Scan for the cell matching the given text and deliver its [x, y] coordinate at center. 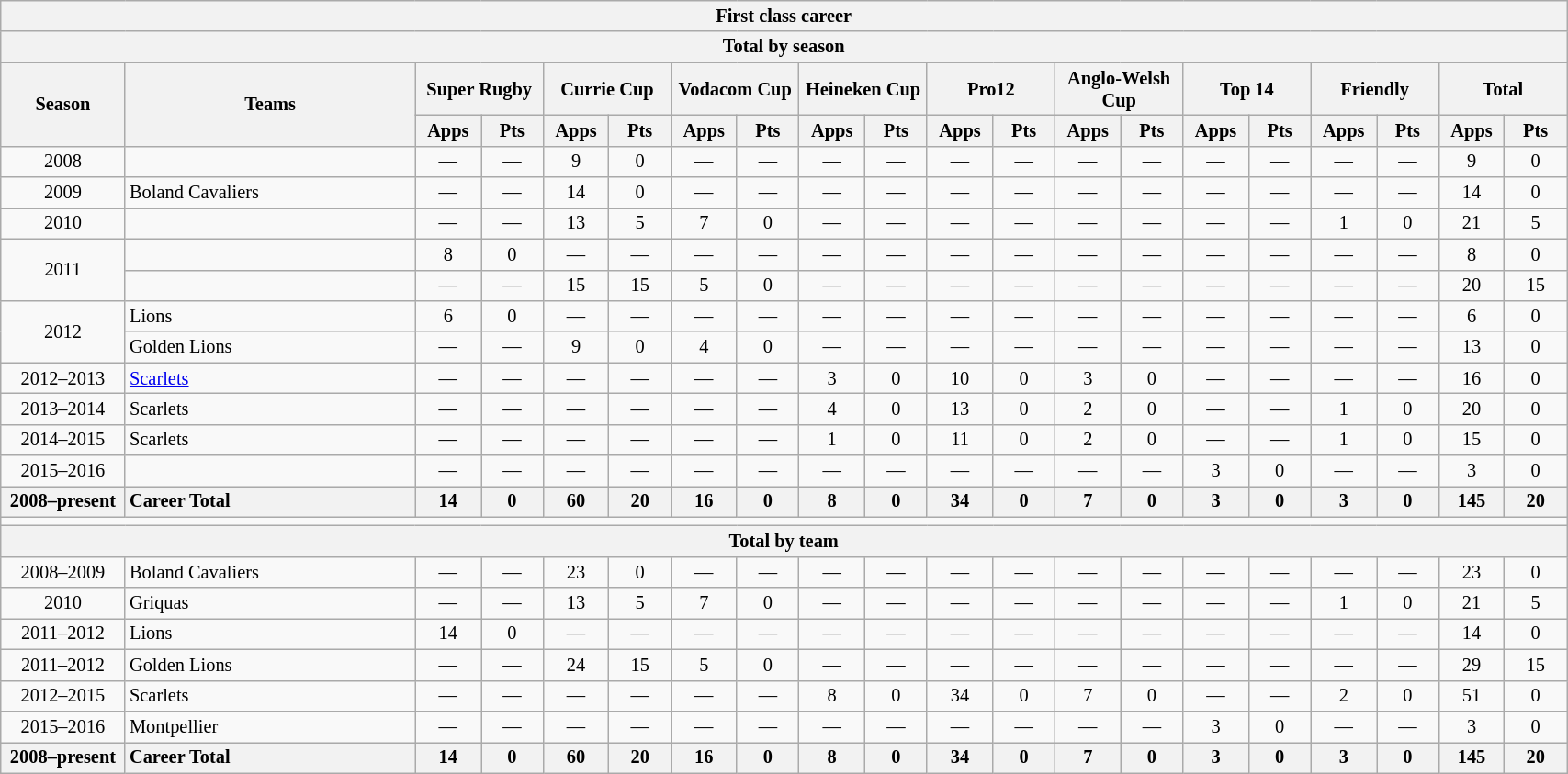
Super Rugby [479, 89]
2011 [62, 270]
Vodacom Cup [735, 89]
Friendly [1374, 89]
2012–2015 [62, 696]
2012 [62, 331]
Season [62, 105]
Total by season [784, 47]
51 [1472, 696]
Griquas [270, 603]
2008 [62, 162]
11 [960, 440]
Total [1503, 89]
2013–2014 [62, 409]
29 [1472, 665]
Total by team [784, 541]
Top 14 [1247, 89]
Teams [270, 105]
2014–2015 [62, 440]
Anglo-Welsh Cup [1119, 89]
2008–2009 [62, 572]
Heineken Cup [863, 89]
First class career [784, 16]
10 [960, 378]
24 [576, 665]
Pro12 [990, 89]
2012–2013 [62, 378]
Montpellier [270, 726]
2009 [62, 193]
Currie Cup [606, 89]
